Extract the [x, y] coordinate from the center of the cell holding the provided text.  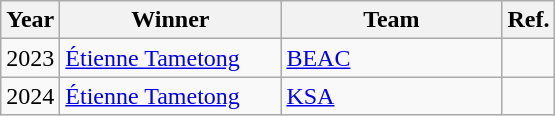
KSA [392, 96]
BEAC [392, 58]
2024 [30, 96]
Ref. [528, 20]
2023 [30, 58]
Team [392, 20]
Year [30, 20]
Winner [170, 20]
